Return the (x, y) coordinate for the center point of the cell that contains the specified text.  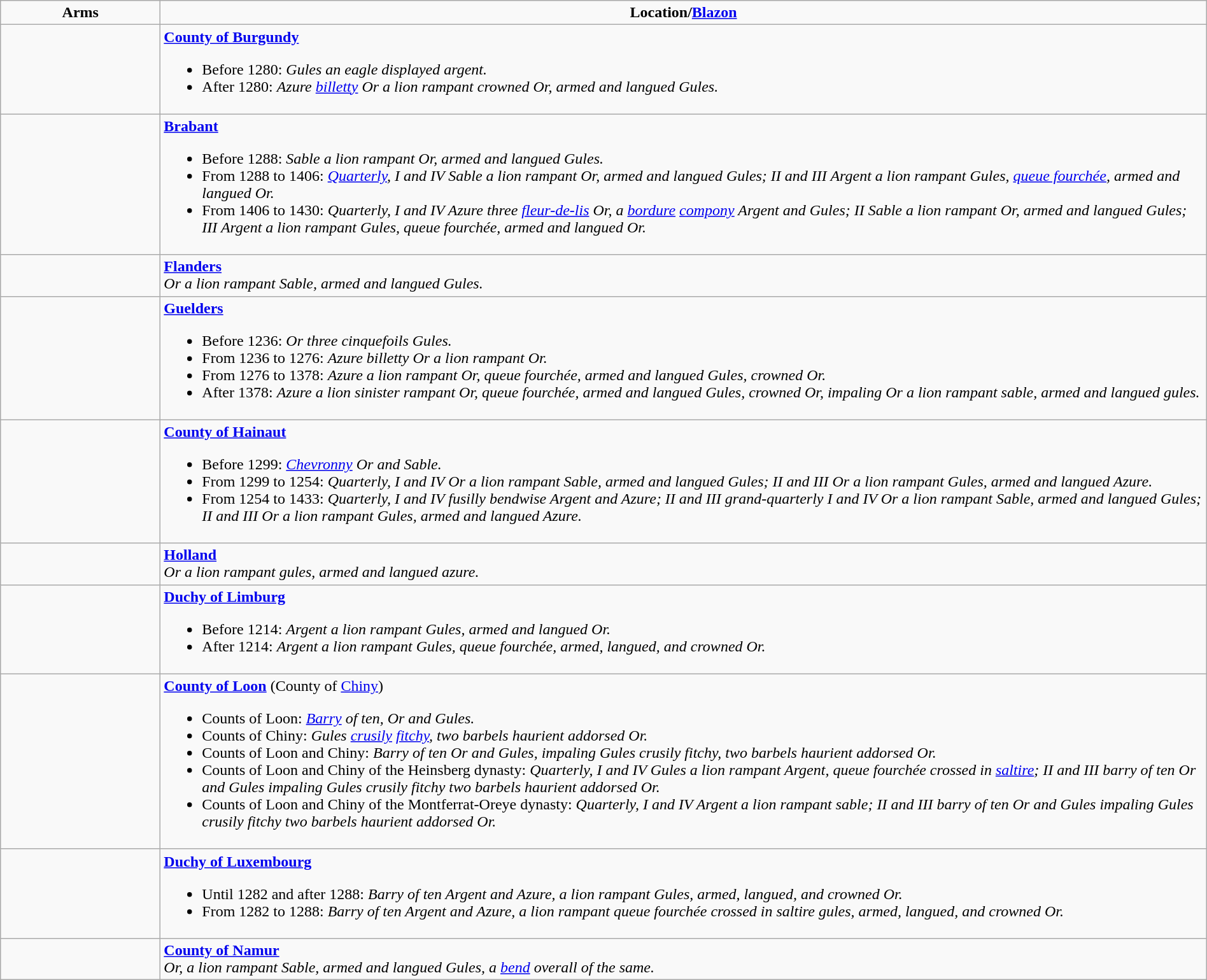
HollandOr a lion rampant gules, armed and langued azure. (684, 564)
County of NamurOr, a lion rampant Sable, armed and langued Gules, a bend overall of the same. (684, 959)
Location/Blazon (684, 13)
County of BurgundyBefore 1280: Gules an eagle displayed argent.After 1280: Azure billetty Or a lion rampant crowned Or, armed and langued Gules. (684, 69)
Arms (80, 13)
FlandersOr a lion rampant Sable, armed and langued Gules. (684, 275)
